Determine the (X, Y) coordinate at the center of the cell enclosing the given text.  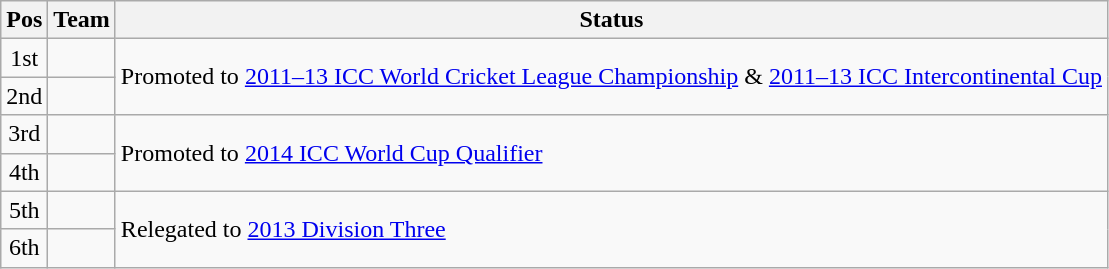
3rd (24, 134)
1st (24, 58)
2nd (24, 96)
Promoted to 2011–13 ICC World Cricket League Championship & 2011–13 ICC Intercontinental Cup (611, 77)
6th (24, 248)
5th (24, 210)
Relegated to 2013 Division Three (611, 229)
Pos (24, 20)
Promoted to 2014 ICC World Cup Qualifier (611, 153)
Team (82, 20)
4th (24, 172)
Status (611, 20)
